Extract the (x, y) coordinate from the center of the cell holding the provided text.  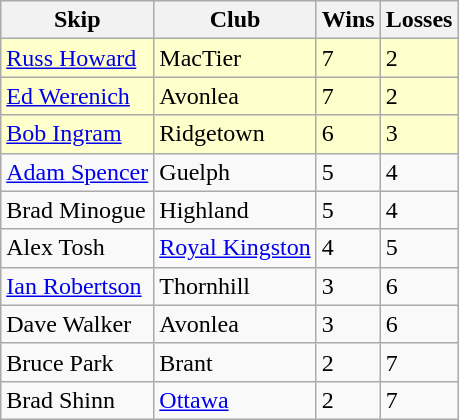
Club (235, 20)
Dave Walker (78, 324)
Wins (348, 20)
Ottawa (235, 400)
Bob Ingram (78, 134)
Ridgetown (235, 134)
Losses (419, 20)
Adam Spencer (78, 172)
Ian Robertson (78, 286)
Brad Shinn (78, 400)
Highland (235, 210)
MacTier (235, 58)
Brant (235, 362)
Guelph (235, 172)
Russ Howard (78, 58)
Skip (78, 20)
Ed Werenich (78, 96)
Bruce Park (78, 362)
Royal Kingston (235, 248)
Brad Minogue (78, 210)
Thornhill (235, 286)
Alex Tosh (78, 248)
